Identify which cell holds the provided text, then report its [X, Y] central coordinate. 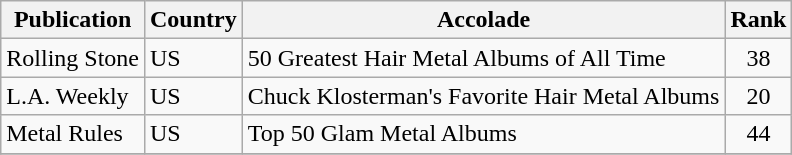
Accolade [484, 20]
Chuck Klosterman's Favorite Hair Metal Albums [484, 96]
44 [758, 134]
50 Greatest Hair Metal Albums of All Time [484, 58]
Top 50 Glam Metal Albums [484, 134]
Publication [73, 20]
Metal Rules [73, 134]
L.A. Weekly [73, 96]
Rolling Stone [73, 58]
20 [758, 96]
Rank [758, 20]
38 [758, 58]
Country [193, 20]
